Search for the cell housing the specified text and yield its [X, Y] center coordinate. 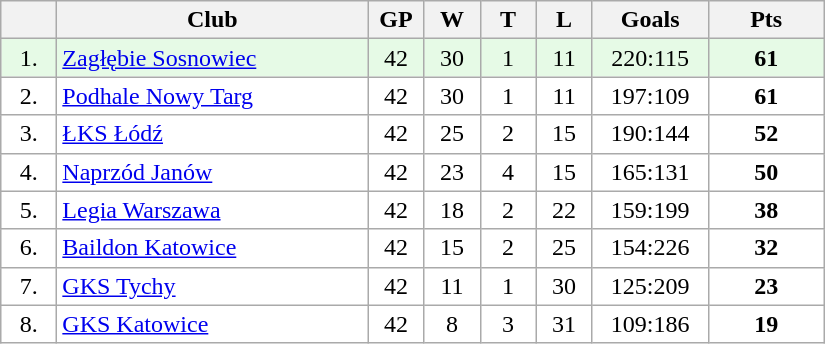
Club [212, 20]
5. [29, 210]
165:131 [650, 172]
32 [766, 248]
154:226 [650, 248]
T [508, 20]
197:109 [650, 96]
3. [29, 134]
159:199 [650, 210]
Legia Warszawa [212, 210]
190:144 [650, 134]
2. [29, 96]
8 [452, 324]
109:186 [650, 324]
220:115 [650, 58]
Zagłębie Sosnowiec [212, 58]
31 [564, 324]
W [452, 20]
ŁKS Łódź [212, 134]
52 [766, 134]
GKS Tychy [212, 286]
GP [396, 20]
3 [508, 324]
7. [29, 286]
38 [766, 210]
L [564, 20]
4. [29, 172]
19 [766, 324]
Pts [766, 20]
6. [29, 248]
Podhale Nowy Targ [212, 96]
125:209 [650, 286]
8. [29, 324]
Naprzód Janów [212, 172]
GKS Katowice [212, 324]
22 [564, 210]
18 [452, 210]
Baildon Katowice [212, 248]
Goals [650, 20]
4 [508, 172]
50 [766, 172]
1. [29, 58]
